Identify which cell holds the provided text, then report its [x, y] central coordinate. 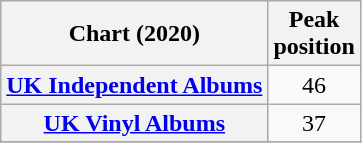
UK Independent Albums [134, 85]
Chart (2020) [134, 34]
46 [314, 85]
Peakposition [314, 34]
UK Vinyl Albums [134, 123]
37 [314, 123]
